Provide the (X, Y) coordinate of the cell's center where the given text is located.  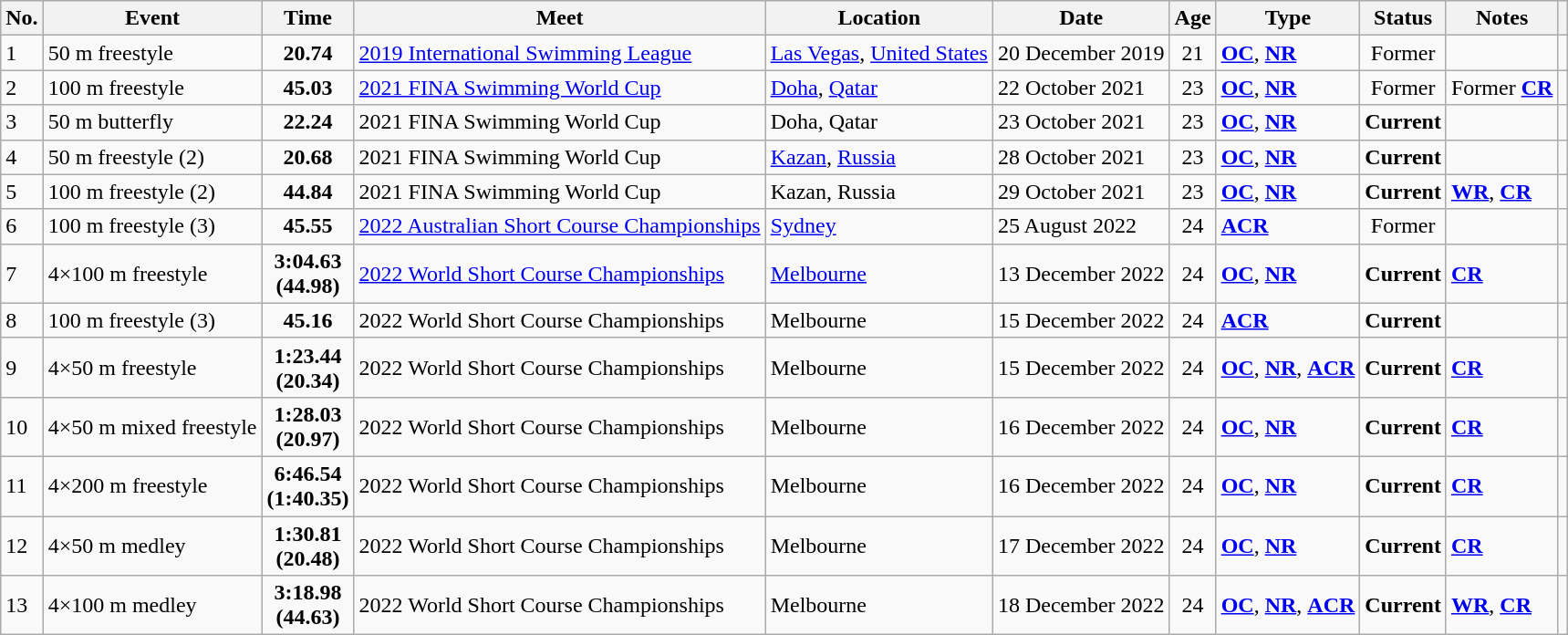
No. (22, 18)
2 (22, 88)
20 December 2019 (1081, 53)
44.84 (308, 192)
6 (22, 226)
4×50 m mixed freestyle (152, 427)
2022 Australian Short Course Championships (560, 226)
Las Vegas, United States (879, 53)
20.74 (308, 53)
100 m freestyle (2) (152, 192)
11 (22, 485)
13 (22, 606)
20.68 (308, 157)
45.55 (308, 226)
3:04.63(44.98) (308, 274)
8 (22, 320)
4×100 m medley (152, 606)
10 (22, 427)
23 October 2021 (1081, 122)
Type (1288, 18)
1 (22, 53)
9 (22, 367)
25 August 2022 (1081, 226)
Former CR (1501, 88)
12 (22, 546)
45.16 (308, 320)
50 m freestyle (152, 53)
1:30.81(20.48) (308, 546)
22.24 (308, 122)
50 m butterfly (152, 122)
Sydney (879, 226)
45.03 (308, 88)
3:18.98(44.63) (308, 606)
3 (22, 122)
21 (1193, 53)
Event (152, 18)
5 (22, 192)
29 October 2021 (1081, 192)
Meet (560, 18)
4 (22, 157)
50 m freestyle (2) (152, 157)
Notes (1501, 18)
4×50 m medley (152, 546)
17 December 2022 (1081, 546)
28 October 2021 (1081, 157)
Location (879, 18)
2019 International Swimming League (560, 53)
Time (308, 18)
100 m freestyle (152, 88)
1:23.44(20.34) (308, 367)
1:28.03(20.97) (308, 427)
7 (22, 274)
Date (1081, 18)
Status (1403, 18)
13 December 2022 (1081, 274)
4×200 m freestyle (152, 485)
4×100 m freestyle (152, 274)
18 December 2022 (1081, 606)
4×50 m freestyle (152, 367)
22 October 2021 (1081, 88)
6:46.54(1:40.35) (308, 485)
Age (1193, 18)
